Detect which cell encompasses the target text, then output its (X, Y) center coordinate. 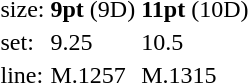
9.25 (93, 42)
